Find where the given text appears and provide that cell's center as (x, y) coordinate. 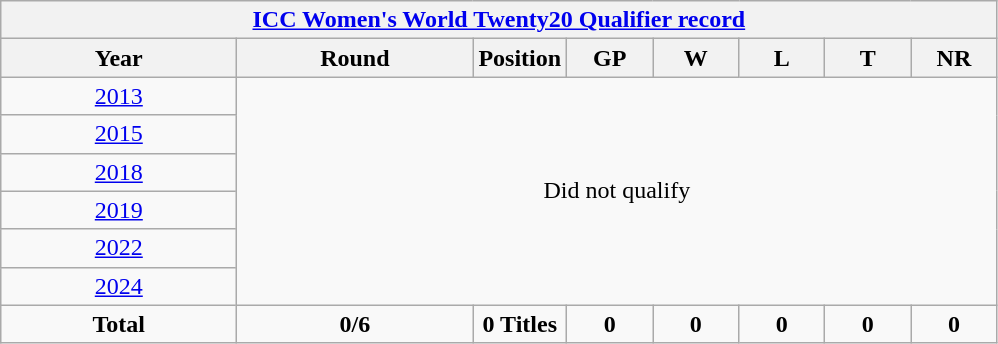
GP (610, 58)
Total (119, 324)
L (782, 58)
0 Titles (520, 324)
2024 (119, 286)
2015 (119, 134)
Round (355, 58)
T (868, 58)
0/6 (355, 324)
Did not qualify (617, 191)
NR (954, 58)
ICC Women's World Twenty20 Qualifier record (499, 20)
2018 (119, 172)
Year (119, 58)
2013 (119, 96)
2022 (119, 248)
Position (520, 58)
2019 (119, 210)
W (696, 58)
